Capture the cell that displays the provided text and extract its [X, Y] central coordinate. 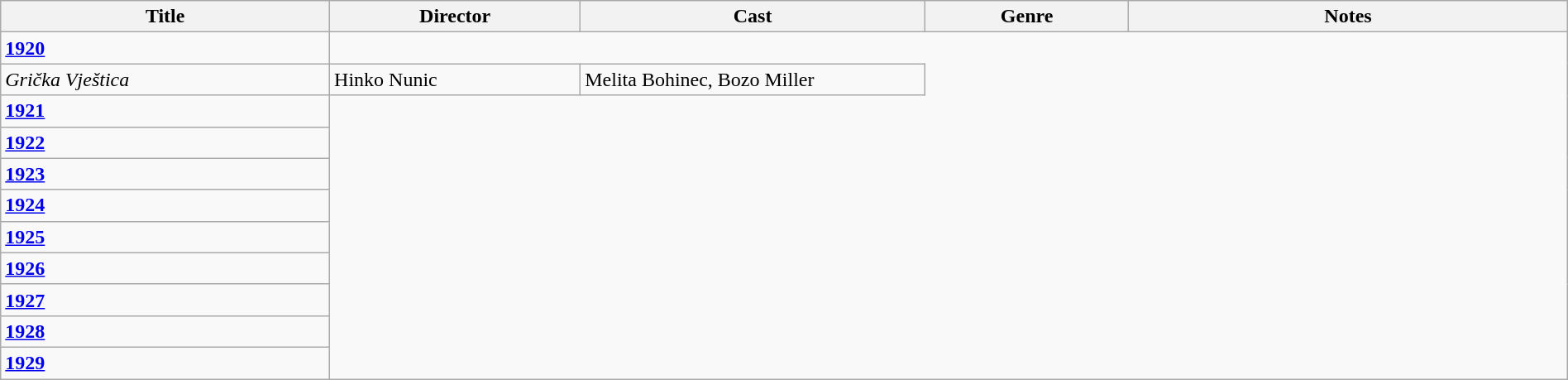
Notes [1348, 17]
1921 [165, 111]
Genre [1026, 17]
1923 [165, 174]
1927 [165, 300]
Director [455, 17]
1928 [165, 331]
1925 [165, 237]
Melita Bohinec, Bozo Miller [753, 79]
1926 [165, 268]
1929 [165, 363]
1924 [165, 205]
Title [165, 17]
1922 [165, 142]
1920 [165, 48]
Hinko Nunic [455, 79]
Cast [753, 17]
Grička Vještica [165, 79]
